Provide the (x, y) coordinate of the cell's center where the given text is located.  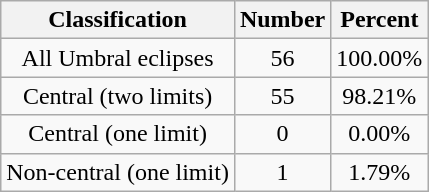
Classification (118, 20)
Percent (380, 20)
Central (two limits) (118, 96)
55 (282, 96)
0.00% (380, 134)
Non-central (one limit) (118, 172)
100.00% (380, 58)
Number (282, 20)
98.21% (380, 96)
56 (282, 58)
1 (282, 172)
All Umbral eclipses (118, 58)
0 (282, 134)
Central (one limit) (118, 134)
1.79% (380, 172)
